Locate the cell with the specified text and output its [x, y] center coordinate. 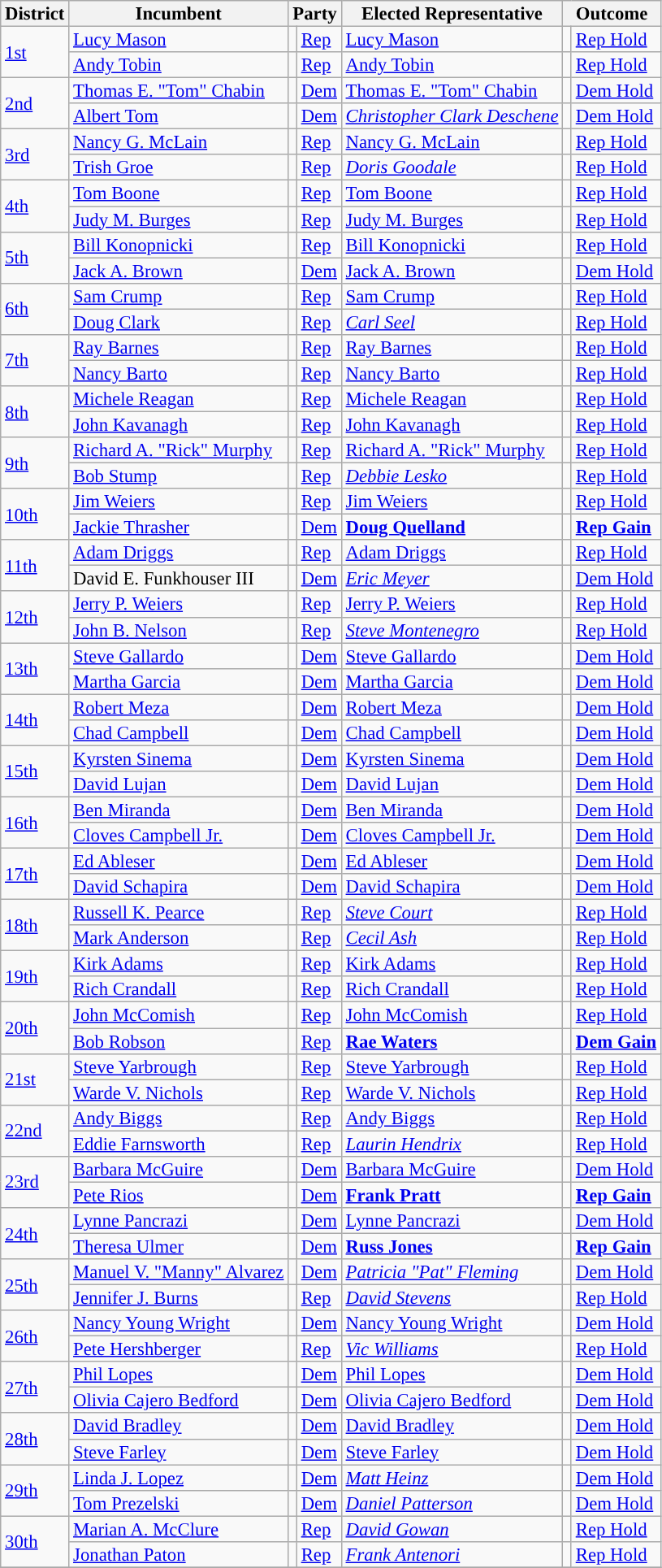
District [35, 14]
26th [35, 1336]
Doug Quelland [452, 528]
David Stevens [452, 1298]
Bob Stump [179, 476]
Outcome [612, 14]
21st [35, 1079]
20th [35, 1027]
David E. Funkhouser III [179, 579]
Patricia "Pat" Fleming [452, 1272]
Christopher Clark Deschene [452, 116]
Steve Montenegro [452, 630]
14th [35, 720]
19th [35, 977]
Trish Groe [179, 167]
Doris Goodale [452, 167]
Party [315, 14]
23rd [35, 1182]
Mark Anderson [179, 938]
5th [35, 257]
6th [35, 309]
Tom Prezelski [179, 1503]
Frank Antenori [452, 1555]
Jennifer J. Burns [179, 1298]
15th [35, 771]
9th [35, 463]
Manuel V. "Manny" Alvarez [179, 1272]
Debbie Lesko [452, 476]
11th [35, 566]
24th [35, 1234]
17th [35, 875]
29th [35, 1491]
John B. Nelson [179, 630]
Albert Tom [179, 116]
Rae Waters [452, 1041]
Marian A. McClure [179, 1529]
Pete Hershberger [179, 1349]
16th [35, 823]
12th [35, 618]
Laurin Hendrix [452, 1144]
Steve Court [452, 913]
3rd [35, 154]
7th [35, 361]
David Gowan [452, 1529]
25th [35, 1284]
18th [35, 925]
Theresa Ulmer [179, 1246]
22nd [35, 1130]
Incumbent [179, 14]
Elected Representative [452, 14]
Matt Heinz [452, 1478]
Linda J. Lopez [179, 1478]
27th [35, 1387]
Dem Gain [616, 1041]
Jonathan Paton [179, 1555]
2nd [35, 104]
Russell K. Pearce [179, 913]
Cecil Ash [452, 938]
Pete Rios [179, 1195]
Vic Williams [452, 1349]
Frank Pratt [452, 1195]
Daniel Patterson [452, 1503]
Bob Robson [179, 1041]
Eddie Farnsworth [179, 1144]
30th [35, 1541]
1st [35, 52]
Eric Meyer [452, 579]
28th [35, 1439]
Russ Jones [452, 1246]
13th [35, 668]
8th [35, 411]
4th [35, 206]
Carl Seel [452, 322]
Doug Clark [179, 322]
10th [35, 514]
Jackie Thrasher [179, 528]
